Locate the cell with the specified text and output its (X, Y) center coordinate. 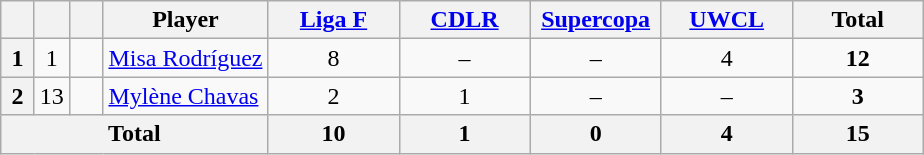
UWCL (726, 20)
Mylène Chavas (186, 96)
Player (186, 20)
CDLR (464, 20)
Misa Rodríguez (186, 58)
Supercopa (596, 20)
Liga F (334, 20)
10 (334, 134)
8 (334, 58)
0 (596, 134)
15 (858, 134)
13 (52, 96)
12 (858, 58)
3 (858, 96)
